Identify which cell holds the provided text, then report its (X, Y) central coordinate. 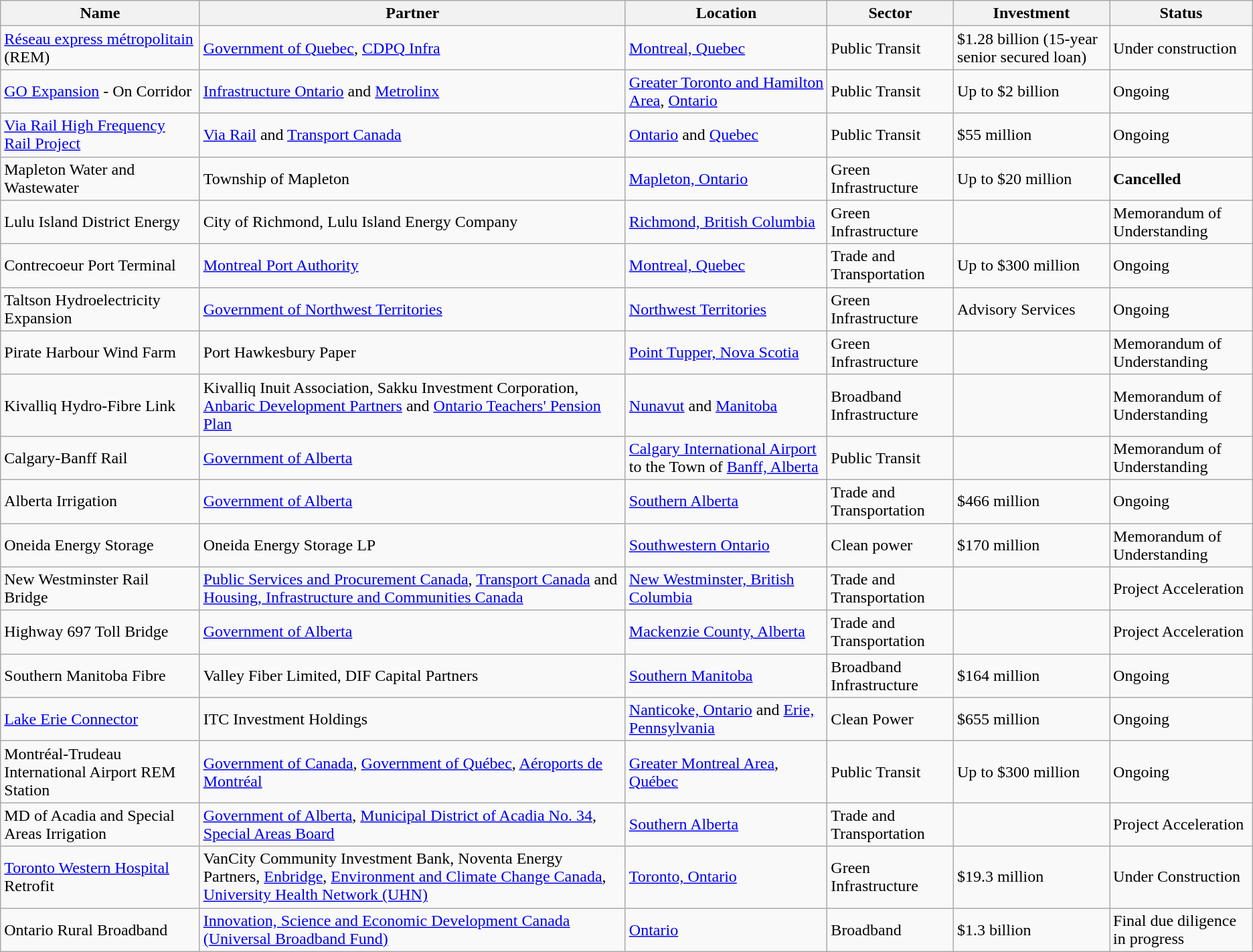
Oneida Energy Storage (100, 545)
Toronto Western Hospital Retrofit (100, 877)
Government of Northwest Territories (412, 309)
$55 million (1031, 135)
Calgary-Banff Rail (100, 458)
Southwestern Ontario (726, 545)
Government of Alberta, Municipal District of Acadia No. 34, Special Areas Board (412, 825)
Southern Manitoba Fibre (100, 676)
Pirate Harbour Wind Farm (100, 352)
New Westminster, British Columbia (726, 589)
Ontario (726, 929)
Investment (1031, 13)
Nanticoke, Ontario and Erie, Pennsylvania (726, 719)
Infrastructure Ontario and Metrolinx (412, 91)
$170 million (1031, 545)
ITC Investment Holdings (412, 719)
Mapleton Water and Wastewater (100, 178)
Richmond, British Columbia (726, 222)
Sector (890, 13)
Innovation, Science and Economic Development Canada (Universal Broadband Fund) (412, 929)
Via Rail High Frequency Rail Project (100, 135)
Clean Power (890, 719)
Broadband (890, 929)
Kivalliq Inuit Association, Sakku Investment Corporation, Anbaric Development Partners and Ontario Teachers' Pension Plan (412, 405)
New Westminster Rail Bridge (100, 589)
Clean power (890, 545)
Point Tupper, Nova Scotia (726, 352)
Government of Canada, Government of Québec, Aéroports de Montréal (412, 772)
Contrecoeur Port Terminal (100, 265)
Lulu Island District Energy (100, 222)
$466 million (1031, 501)
Government of Quebec, CDPQ Infra (412, 48)
Oneida Energy Storage LP (412, 545)
Montreal Port Authority (412, 265)
MD of Acadia and Special Areas Irrigation (100, 825)
Partner (412, 13)
VanCity Community Investment Bank, Noventa Energy Partners, Enbridge, Environment and Climate Change Canada, University Health Network (UHN) (412, 877)
$19.3 million (1031, 877)
Public Services and Procurement Canada, Transport Canada and Housing, Infrastructure and Communities Canada (412, 589)
City of Richmond, Lulu Island Energy Company (412, 222)
Ontario and Quebec (726, 135)
Under Construction (1181, 877)
$1.3 billion (1031, 929)
Cancelled (1181, 178)
Greater Toronto and Hamilton Area, Ontario (726, 91)
Nunavut and Manitoba (726, 405)
Toronto, Ontario (726, 877)
Kivalliq Hydro-Fibre Link (100, 405)
Under construction (1181, 48)
Port Hawkesbury Paper (412, 352)
Mackenzie County, Alberta (726, 632)
Montréal-Trudeau International Airport REM Station (100, 772)
GO Expansion - On Corridor (100, 91)
Name (100, 13)
Greater Montreal Area, Québec (726, 772)
Highway 697 Toll Bridge (100, 632)
Calgary International Airport to the Town of Banff, Alberta (726, 458)
$1.28 billion (15-year senior secured loan) (1031, 48)
Ontario Rural Broadband (100, 929)
Up to $2 billion (1031, 91)
Mapleton, Ontario (726, 178)
Southern Manitoba (726, 676)
Alberta Irrigation (100, 501)
Up to $20 million (1031, 178)
Township of Mapleton (412, 178)
Lake Erie Connector (100, 719)
Via Rail and Transport Canada (412, 135)
Northwest Territories (726, 309)
$164 million (1031, 676)
Réseau express métropolitain (REM) (100, 48)
Taltson Hydroelectricity Expansion (100, 309)
$655 million (1031, 719)
Advisory Services (1031, 309)
Status (1181, 13)
Valley Fiber Limited, DIF Capital Partners (412, 676)
Location (726, 13)
Final due diligence in progress (1181, 929)
